Search for the cell housing the specified text and yield its [x, y] center coordinate. 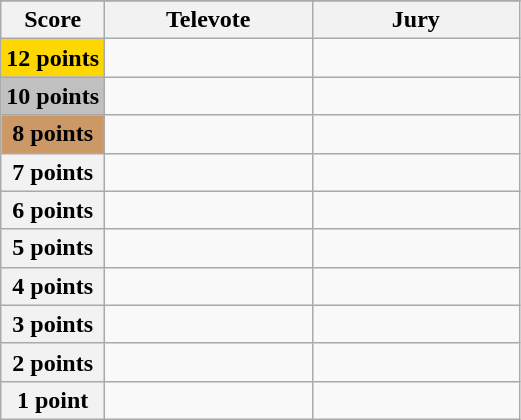
8 points [53, 134]
5 points [53, 248]
2 points [53, 362]
1 point [53, 400]
Score [53, 20]
3 points [53, 324]
Jury [416, 20]
6 points [53, 210]
4 points [53, 286]
7 points [53, 172]
10 points [53, 96]
12 points [53, 58]
Televote [209, 20]
